Search for the cell housing the specified text and yield its (X, Y) center coordinate. 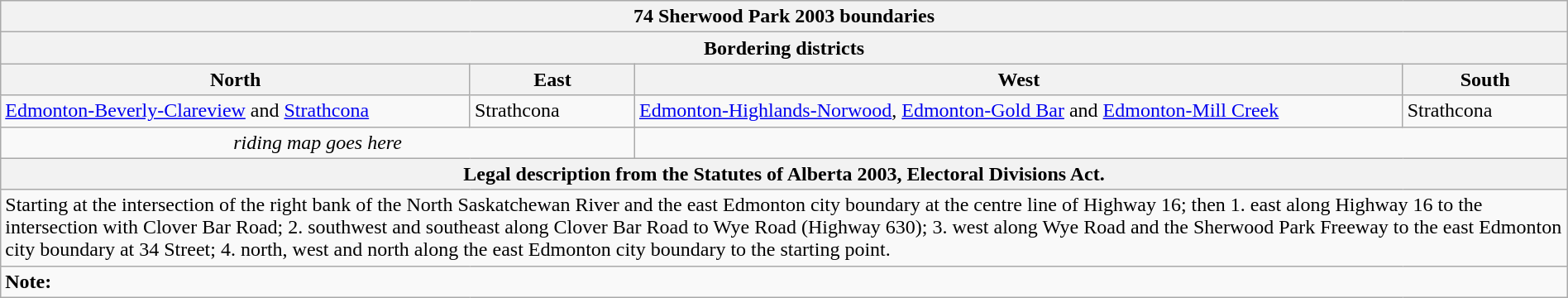
South (1485, 79)
East (552, 79)
riding map goes here (318, 142)
West (1019, 79)
Bordering districts (784, 48)
Edmonton-Beverly-Clareview and Strathcona (236, 111)
North (236, 79)
74 Sherwood Park 2003 boundaries (784, 17)
Edmonton-Highlands-Norwood, Edmonton-Gold Bar and Edmonton-Mill Creek (1019, 111)
Legal description from the Statutes of Alberta 2003, Electoral Divisions Act. (784, 174)
Note: (784, 281)
